From the cell containing the given text, extract its center point as (x, y) coordinate. 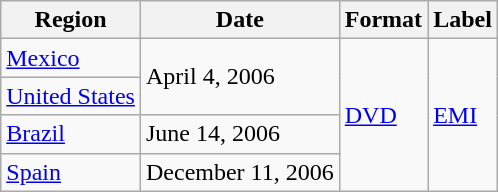
Region (71, 20)
Format (383, 20)
December 11, 2006 (240, 172)
United States (71, 96)
April 4, 2006 (240, 77)
June 14, 2006 (240, 134)
Label (463, 20)
EMI (463, 115)
Mexico (71, 58)
DVD (383, 115)
Brazil (71, 134)
Spain (71, 172)
Date (240, 20)
